Pinpoint the cell where the given text exists, returning its [x, y] midpoint coordinate. 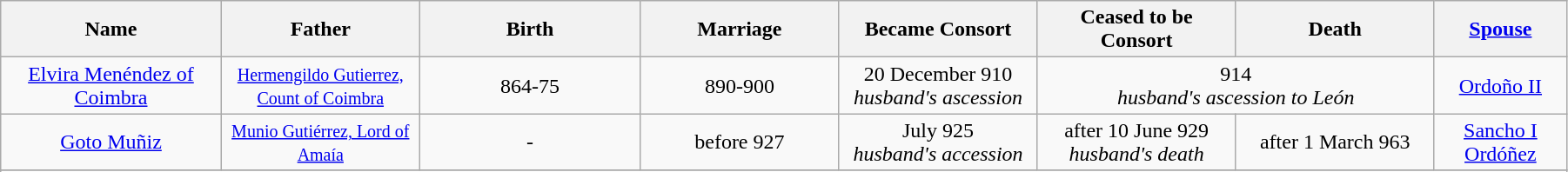
Elvira Menéndez of Coimbra [111, 85]
after 1 March 963 [1335, 142]
after 10 June 929husband's death [1136, 142]
Goto Muñiz [111, 142]
Hermengildo Gutierrez, Count of Coimbra [320, 85]
Munio Gutiérrez, Lord of Amaía [320, 142]
Became Consort [938, 30]
Marriage [740, 30]
Spouse [1500, 30]
Birth [529, 30]
Ordoño II [1500, 85]
- [529, 142]
Sancho I Ordóñez [1500, 142]
Death [1335, 30]
914husband's ascession to León [1236, 85]
890-900 [740, 85]
Ceased to be Consort [1136, 30]
20 December 910husband's ascession [938, 85]
Father [320, 30]
864-75 [529, 85]
before 927 [740, 142]
Name [111, 30]
July 925husband's accession [938, 142]
